Search for the cell housing the specified text and yield its [X, Y] center coordinate. 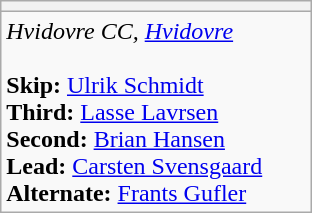
Hvidovre CC, HvidovreSkip: Ulrik Schmidt Third: Lasse Lavrsen Second: Brian Hansen Lead: Carsten Svensgaard Alternate: Frants Gufler [156, 112]
